Locate the cell with the specified text and output its [X, Y] center coordinate. 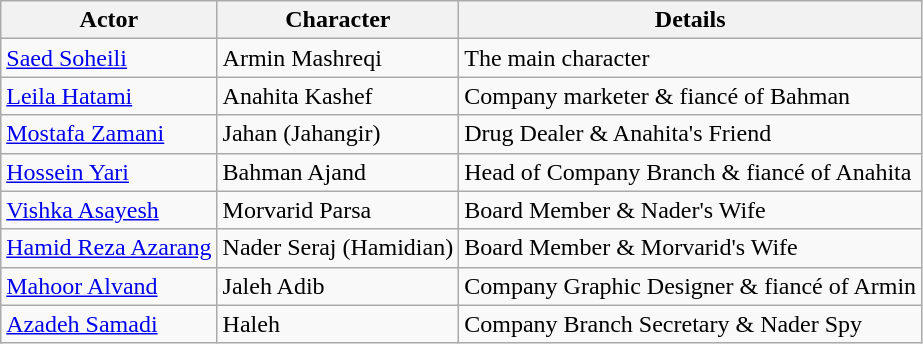
Hamid Reza Azarang [109, 248]
Bahman Ajand [338, 172]
Morvarid Parsa [338, 210]
Nader Seraj (Hamidian) [338, 248]
Head of Company Branch & fiancé of Anahita [690, 172]
Character [338, 20]
Details [690, 20]
Vishka Asayesh [109, 210]
Hossein Yari [109, 172]
Actor [109, 20]
Armin Mashreqi [338, 58]
Mostafa Zamani [109, 134]
Drug Dealer & Anahita's Friend [690, 134]
Company Graphic Designer & fiancé of Armin [690, 286]
Azadeh Samadi [109, 324]
Board Member & Nader's Wife [690, 210]
Board Member & Morvarid's Wife [690, 248]
Jahan (Jahangir) [338, 134]
Anahita Kashef [338, 96]
The main character [690, 58]
Leila Hatami [109, 96]
Company Branch Secretary & Nader Spy [690, 324]
Mahoor Alvand [109, 286]
Saed Soheili [109, 58]
Company marketer & fiancé of Bahman [690, 96]
Haleh [338, 324]
Jaleh Adib [338, 286]
